Search for the cell housing the specified text and yield its (X, Y) center coordinate. 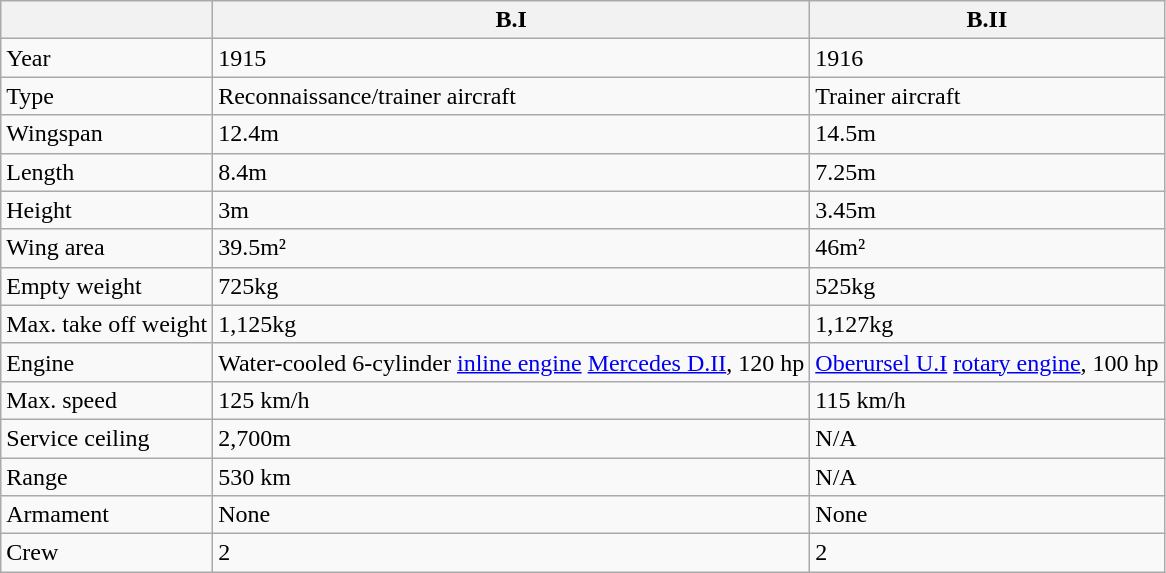
Oberursel U.I rotary engine, 100 hp (987, 362)
12.4m (512, 134)
46m² (987, 248)
Height (107, 210)
Wing area (107, 248)
Service ceiling (107, 438)
Max. speed (107, 400)
Engine (107, 362)
39.5m² (512, 248)
8.4m (512, 172)
115 km/h (987, 400)
Reconnaissance/trainer aircraft (512, 96)
125 km/h (512, 400)
2,700m (512, 438)
Water-cooled 6-cylinder inline engine Mercedes D.II, 120 hp (512, 362)
14.5m (987, 134)
1916 (987, 58)
1,125kg (512, 324)
725kg (512, 286)
1915 (512, 58)
Year (107, 58)
3.45m (987, 210)
Length (107, 172)
B.I (512, 20)
Range (107, 477)
1,127kg (987, 324)
530 km (512, 477)
Armament (107, 515)
Wingspan (107, 134)
Max. take off weight (107, 324)
525kg (987, 286)
3m (512, 210)
Type (107, 96)
Crew (107, 553)
Trainer aircraft (987, 96)
7.25m (987, 172)
B.II (987, 20)
Empty weight (107, 286)
